Extract the (x, y) coordinate from the center of the cell holding the provided text.  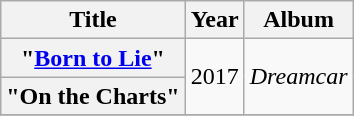
Year (214, 20)
"On the Charts" (93, 96)
Dreamcar (298, 77)
2017 (214, 77)
Title (93, 20)
Album (298, 20)
"Born to Lie" (93, 58)
